From the cell containing the given text, extract its center point as (x, y) coordinate. 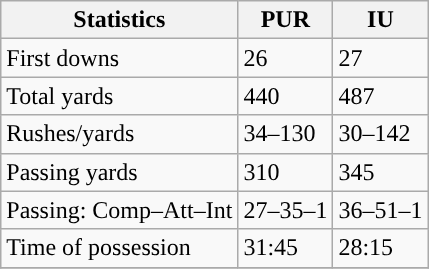
Passing: Comp–Att–Int (120, 210)
Statistics (120, 20)
30–142 (380, 134)
First downs (120, 58)
36–51–1 (380, 210)
Total yards (120, 96)
28:15 (380, 248)
34–130 (286, 134)
31:45 (286, 248)
26 (286, 58)
Time of possession (120, 248)
310 (286, 172)
27 (380, 58)
27–35–1 (286, 210)
Passing yards (120, 172)
Rushes/yards (120, 134)
345 (380, 172)
PUR (286, 20)
487 (380, 96)
IU (380, 20)
440 (286, 96)
